Return [X, Y] of the center of cell containing provided text 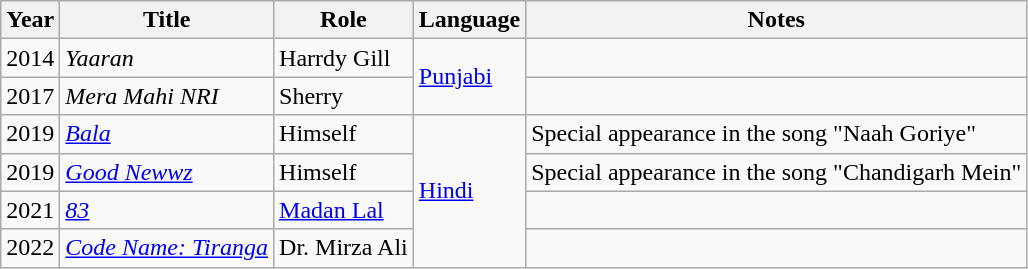
Mera Mahi NRI [167, 96]
2014 [30, 58]
Harrdy Gill [344, 58]
Hindi [469, 191]
Special appearance in the song "Chandigarh Mein" [776, 172]
Madan Lal [344, 210]
Title [167, 20]
Yaaran [167, 58]
Good Newwz [167, 172]
83 [167, 210]
Punjabi [469, 77]
Sherry [344, 96]
2017 [30, 96]
Notes [776, 20]
2021 [30, 210]
Dr. Mirza Ali [344, 248]
Year [30, 20]
Role [344, 20]
Code Name: Tiranga [167, 248]
2022 [30, 248]
Bala [167, 134]
Language [469, 20]
Special appearance in the song "Naah Goriye" [776, 134]
